Find where the given text appears and provide that cell's center as (x, y) coordinate. 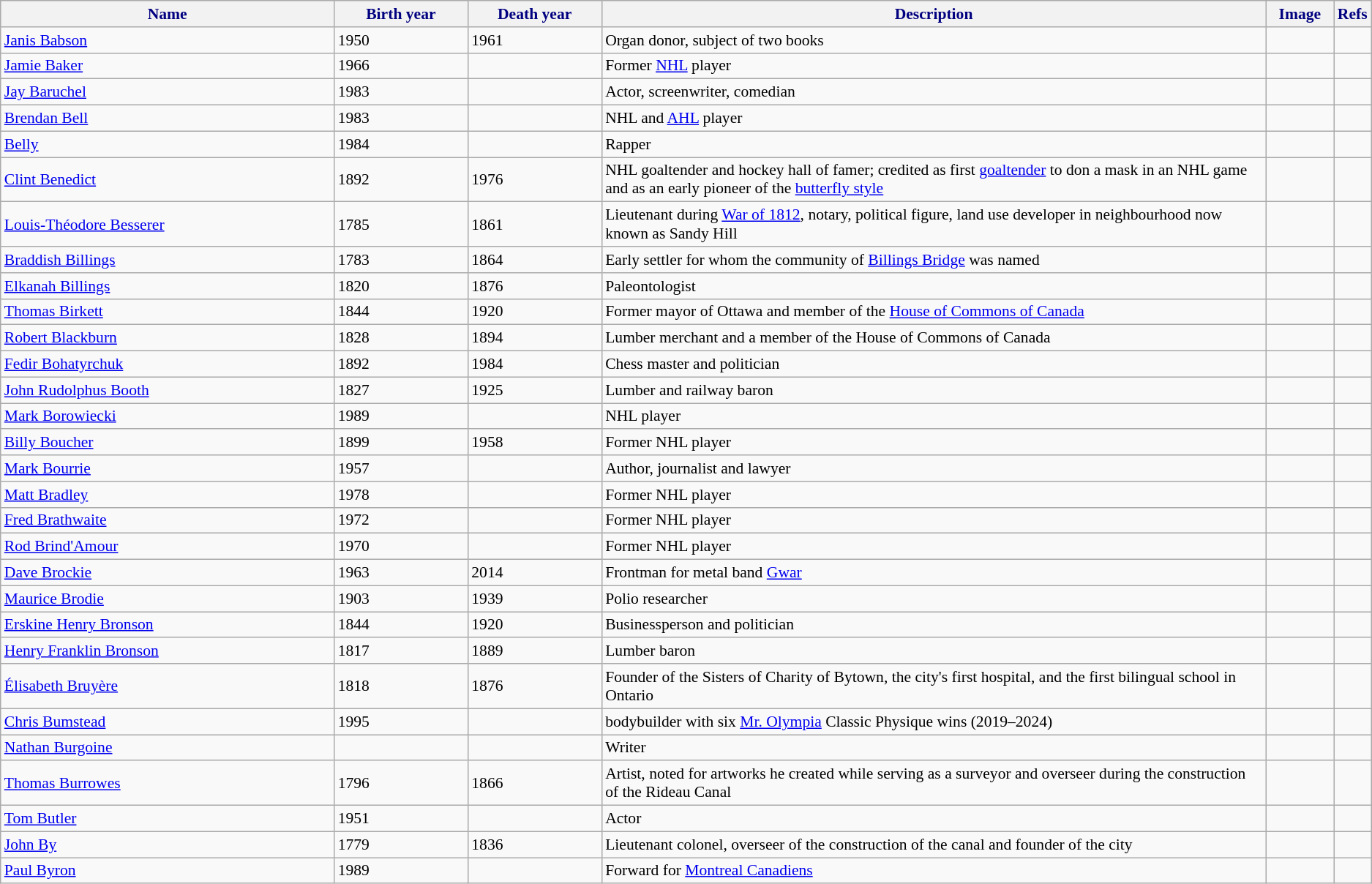
Thomas Birkett (168, 312)
1889 (534, 651)
John By (168, 844)
1827 (401, 390)
1861 (534, 224)
1995 (401, 722)
Robert Blackburn (168, 338)
Businessperson and politician (934, 625)
Louis-Théodore Besserer (168, 224)
Founder of the Sisters of Charity of Bytown, the city's first hospital, and the first bilingual school in Ontario (934, 686)
Lumber merchant and a member of the House of Commons of Canada (934, 338)
Paleontologist (934, 286)
Mark Borowiecki (168, 416)
bodybuilder with six Mr. Olympia Classic Physique wins (2019–2024) (934, 722)
2014 (534, 573)
Name (168, 14)
1779 (401, 844)
Matt Bradley (168, 495)
Brendan Bell (168, 119)
1978 (401, 495)
Jay Baruchel (168, 92)
Lieutenant colonel, overseer of the construction of the canal and founder of the city (934, 844)
Maurice Brodie (168, 599)
Artist, noted for artworks he created while serving as a surveyor and overseer during the construction of the Rideau Canal (934, 783)
Former mayor of Ottawa and member of the House of Commons of Canada (934, 312)
Erskine Henry Bronson (168, 625)
Actor, screenwriter, comedian (934, 92)
Description (934, 14)
Nathan Burgoine (168, 748)
NHL and AHL player (934, 119)
1966 (401, 66)
Rod Brind'Amour (168, 547)
NHL player (934, 416)
Early settler for whom the community of Billings Bridge was named (934, 260)
1903 (401, 599)
Chris Bumstead (168, 722)
1972 (401, 520)
Actor (934, 819)
Braddish Billings (168, 260)
Fred Brathwaite (168, 520)
Henry Franklin Bronson (168, 651)
1939 (534, 599)
NHL goaltender and hockey hall of famer; credited as first goaltender to don a mask in an NHL game and as an early pioneer of the butterfly style (934, 180)
Rapper (934, 144)
Birth year (401, 14)
Refs (1352, 14)
Lieutenant during War of 1812, notary, political figure, land use developer in neighbourhood now known as Sandy Hill (934, 224)
Jamie Baker (168, 66)
Author, journalist and lawyer (934, 468)
Lumber baron (934, 651)
Death year (534, 14)
Dave Brockie (168, 573)
Élisabeth Bruyère (168, 686)
1820 (401, 286)
Forward for Montreal Canadiens (934, 871)
Lumber and railway baron (934, 390)
Belly (168, 144)
Paul Byron (168, 871)
Elkanah Billings (168, 286)
Tom Butler (168, 819)
1951 (401, 819)
Polio researcher (934, 599)
1817 (401, 651)
Clint Benedict (168, 180)
1785 (401, 224)
Chess master and politician (934, 364)
Image (1300, 14)
1866 (534, 783)
1976 (534, 180)
1950 (401, 40)
1963 (401, 573)
1961 (534, 40)
Mark Bourrie (168, 468)
Billy Boucher (168, 443)
1818 (401, 686)
1925 (534, 390)
Janis Babson (168, 40)
1796 (401, 783)
1828 (401, 338)
Writer (934, 748)
Fedir Bohatyrchuk (168, 364)
1958 (534, 443)
Thomas Burrowes (168, 783)
Frontman for metal band Gwar (934, 573)
1783 (401, 260)
John Rudolphus Booth (168, 390)
1899 (401, 443)
1836 (534, 844)
1957 (401, 468)
Organ donor, subject of two books (934, 40)
1894 (534, 338)
1970 (401, 547)
1864 (534, 260)
